Find where the given text appears and provide that cell's center as [x, y] coordinate. 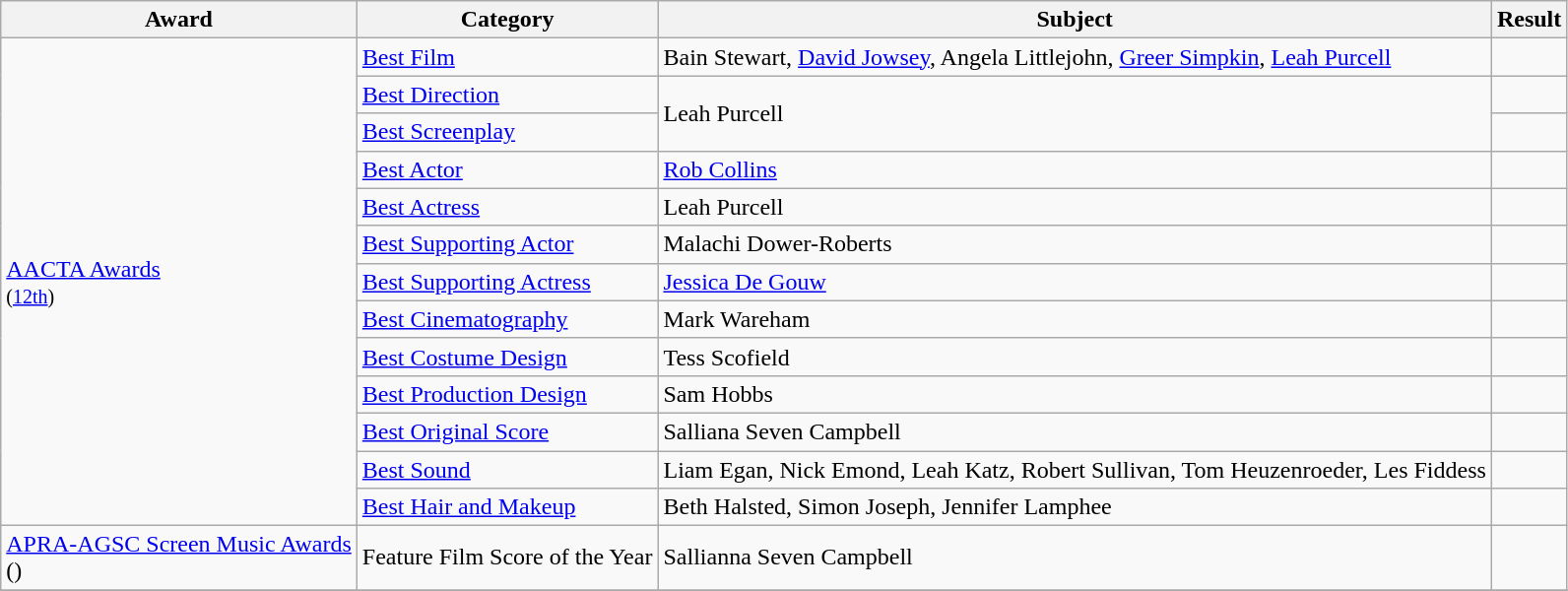
Best Actor [507, 169]
Best Hair and Makeup [507, 507]
Liam Egan, Nick Emond, Leah Katz, Robert Sullivan, Tom Heuzenroeder, Les Fiddess [1075, 470]
Malachi Dower-Roberts [1075, 244]
Rob Collins [1075, 169]
Jessica De Gouw [1075, 282]
Best Costume Design [507, 357]
Best Supporting Actor [507, 244]
Mark Wareham [1075, 319]
Category [507, 20]
AACTA Awards(12th) [179, 282]
Tess Scofield [1075, 357]
APRA-AGSC Screen Music Awards() [179, 558]
Award [179, 20]
Best Production Design [507, 394]
Best Original Score [507, 431]
Sam Hobbs [1075, 394]
Subject [1075, 20]
Result [1529, 20]
Bain Stewart, David Jowsey, Angela Littlejohn, Greer Simpkin, Leah Purcell [1075, 57]
Best Sound [507, 470]
Best Direction [507, 95]
Best Screenplay [507, 132]
Salliana Seven Campbell [1075, 431]
Sallianna Seven Campbell [1075, 558]
Best Film [507, 57]
Best Actress [507, 207]
Feature Film Score of the Year [507, 558]
Beth Halsted, Simon Joseph, Jennifer Lamphee [1075, 507]
Best Supporting Actress [507, 282]
Best Cinematography [507, 319]
